Return (X, Y) of the center of cell containing provided text 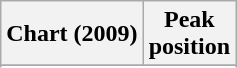
Peakposition (189, 34)
Chart (2009) (72, 34)
